From the cell containing the given text, extract its center point as [X, Y] coordinate. 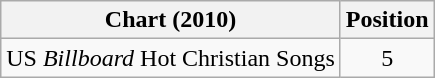
Position [387, 20]
Chart (2010) [171, 20]
5 [387, 58]
US Billboard Hot Christian Songs [171, 58]
